For the text-containing cell, return its midpoint in (x, y) coordinate format. 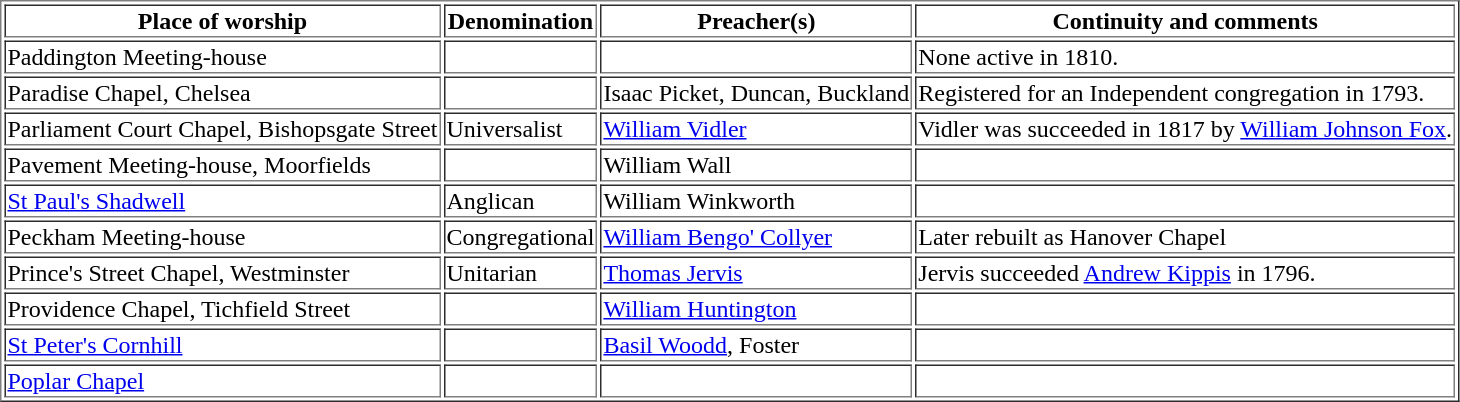
Basil Woodd, Foster (756, 344)
William Vidler (756, 128)
Poplar Chapel (222, 380)
Congregational (520, 236)
St Peter's Cornhill (222, 344)
Registered for an Independent congregation in 1793. (1185, 92)
Denomination (520, 20)
Continuity and comments (1185, 20)
Place of worship (222, 20)
Anglican (520, 200)
Providence Chapel, Tichfield Street (222, 308)
Preacher(s) (756, 20)
Vidler was succeeded in 1817 by William Johnson Fox. (1185, 128)
Later rebuilt as Hanover Chapel (1185, 236)
Jervis succeeded Andrew Kippis in 1796. (1185, 272)
Universalist (520, 128)
Unitarian (520, 272)
William Winkworth (756, 200)
William Huntington (756, 308)
St Paul's Shadwell (222, 200)
Parliament Court Chapel, Bishopsgate Street (222, 128)
Paddington Meeting-house (222, 56)
Peckham Meeting-house (222, 236)
Prince's Street Chapel, Westminster (222, 272)
Paradise Chapel, Chelsea (222, 92)
Thomas Jervis (756, 272)
None active in 1810. (1185, 56)
Pavement Meeting-house, Moorfields (222, 164)
William Bengo' Collyer (756, 236)
Isaac Picket, Duncan, Buckland (756, 92)
William Wall (756, 164)
